Pinpoint the cell where the given text exists, returning its (x, y) midpoint coordinate. 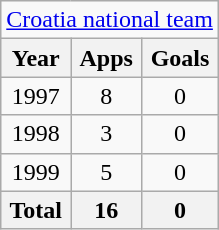
5 (106, 172)
Croatia national team (110, 20)
Year (36, 58)
1998 (36, 134)
1999 (36, 172)
8 (106, 96)
Goals (180, 58)
16 (106, 210)
Apps (106, 58)
Total (36, 210)
1997 (36, 96)
3 (106, 134)
